Output the [X, Y] coordinate of the center of the cell containing the given text.  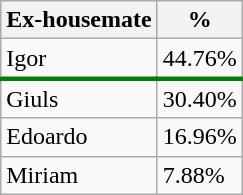
Miriam [79, 175]
Giuls [79, 98]
7.88% [200, 175]
Edoardo [79, 137]
30.40% [200, 98]
Ex-housemate [79, 20]
44.76% [200, 59]
Igor [79, 59]
% [200, 20]
16.96% [200, 137]
